Identify which cell holds the provided text, then report its (x, y) central coordinate. 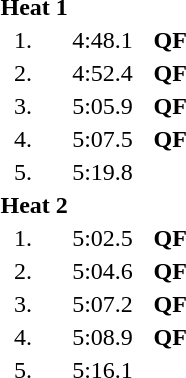
4:48.1 (102, 40)
5:07.2 (102, 304)
4:52.4 (102, 73)
5:08.9 (102, 337)
5:04.6 (102, 271)
5:02.5 (102, 238)
5:05.9 (102, 106)
5:19.8 (102, 172)
5:07.5 (102, 139)
